Output the (x, y) coordinate of the center of the cell containing the given text.  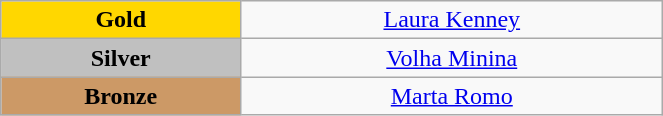
Gold (121, 20)
Silver (121, 58)
Laura Kenney (452, 20)
Marta Romo (452, 96)
Volha Minina (452, 58)
Bronze (121, 96)
